Capture the cell that displays the provided text and extract its (X, Y) central coordinate. 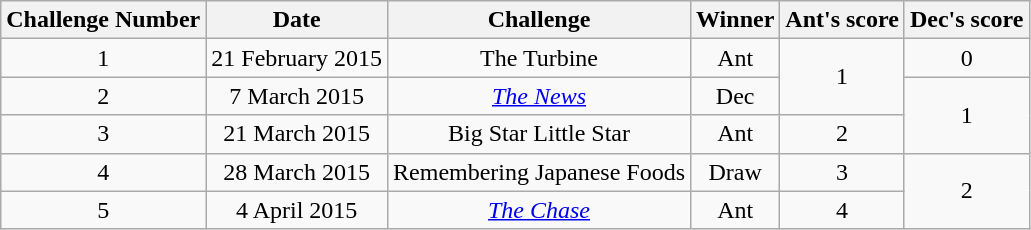
Dec's score (966, 20)
Draw (736, 172)
Dec (736, 96)
Challenge Number (104, 20)
Ant's score (842, 20)
Remembering Japanese Foods (540, 172)
The News (540, 96)
Date (297, 20)
The Turbine (540, 58)
7 March 2015 (297, 96)
21 March 2015 (297, 134)
Winner (736, 20)
0 (966, 58)
4 April 2015 (297, 210)
Challenge (540, 20)
Big Star Little Star (540, 134)
21 February 2015 (297, 58)
28 March 2015 (297, 172)
5 (104, 210)
The Chase (540, 210)
